Capture the cell that displays the provided text and extract its (x, y) central coordinate. 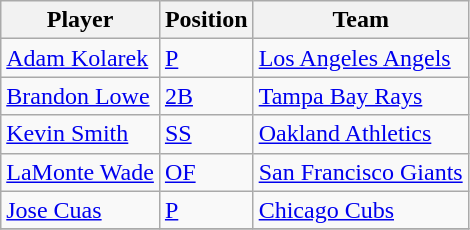
Los Angeles Angels (360, 58)
2B (206, 96)
OF (206, 172)
San Francisco Giants (360, 172)
Position (206, 20)
Adam Kolarek (80, 58)
Tampa Bay Rays (360, 96)
Team (360, 20)
Player (80, 20)
Jose Cuas (80, 210)
Oakland Athletics (360, 134)
SS (206, 134)
Chicago Cubs (360, 210)
Brandon Lowe (80, 96)
Kevin Smith (80, 134)
LaMonte Wade (80, 172)
